Determine the [x, y] coordinate at the center of the cell enclosing the given text.  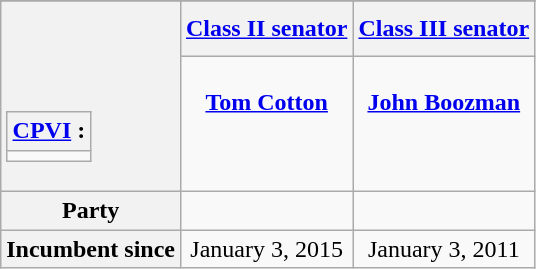
Class II senator [266, 29]
Incumbent since [91, 249]
January 3, 2015 [266, 249]
John Boozman [444, 124]
Class III senator [444, 29]
Party [91, 210]
January 3, 2011 [444, 249]
Tom Cotton [266, 124]
